Output the (X, Y) coordinate of the center of the cell containing the given text.  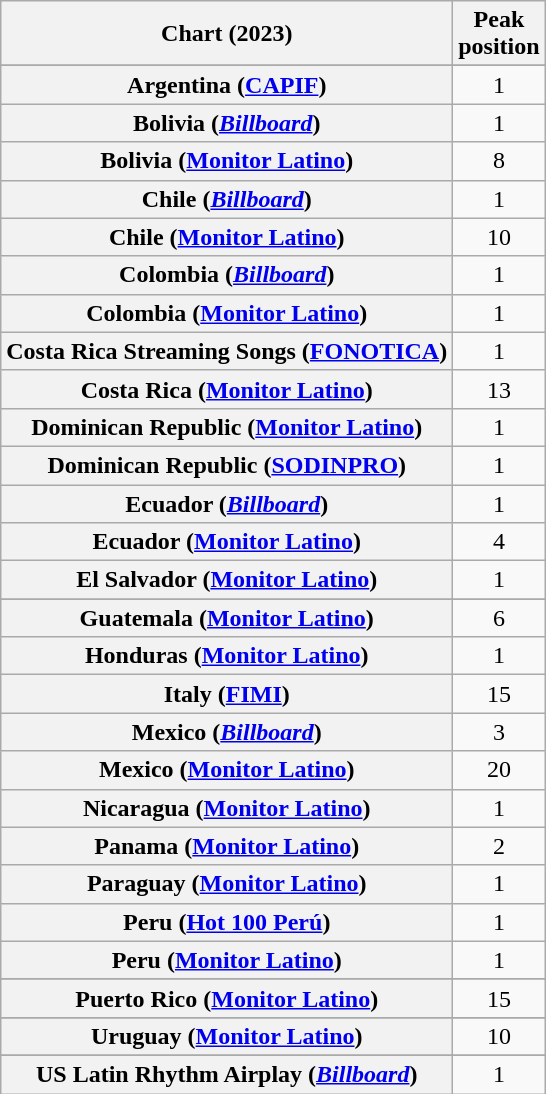
El Salvador (Monitor Latino) (227, 580)
4 (499, 542)
Nicaragua (Monitor Latino) (227, 808)
Mexico (Billboard) (227, 732)
Chart (2023) (227, 34)
Panama (Monitor Latino) (227, 846)
Colombia (Monitor Latino) (227, 313)
Chile (Monitor Latino) (227, 237)
3 (499, 732)
Ecuador (Billboard) (227, 503)
Costa Rica (Monitor Latino) (227, 389)
Honduras (Monitor Latino) (227, 656)
Peru (Monitor Latino) (227, 960)
Guatemala (Monitor Latino) (227, 618)
Colombia (Billboard) (227, 275)
Argentina (CAPIF) (227, 85)
Peakposition (499, 34)
2 (499, 846)
Chile (Billboard) (227, 199)
Bolivia (Billboard) (227, 123)
Mexico (Monitor Latino) (227, 770)
US Latin Rhythm Airplay (Billboard) (227, 1074)
Ecuador (Monitor Latino) (227, 542)
Dominican Republic (SODINPRO) (227, 465)
6 (499, 618)
Italy (FIMI) (227, 694)
Bolivia (Monitor Latino) (227, 161)
Paraguay (Monitor Latino) (227, 884)
Costa Rica Streaming Songs (FONOTICA) (227, 351)
Puerto Rico (Monitor Latino) (227, 998)
13 (499, 389)
Uruguay (Monitor Latino) (227, 1036)
Peru (Hot 100 Perú) (227, 922)
Dominican Republic (Monitor Latino) (227, 427)
8 (499, 161)
20 (499, 770)
